Return the (X, Y) coordinate for the center point of the cell that contains the specified text.  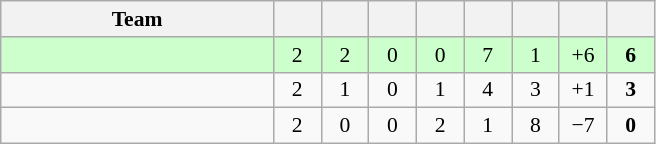
−7 (583, 126)
+6 (583, 55)
Team (138, 19)
8 (536, 126)
4 (488, 90)
6 (631, 55)
7 (488, 55)
+1 (583, 90)
